Return [X, Y] of the center of cell containing provided text 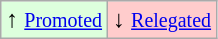
↑ Promoted [54, 20]
↓ Relegated [162, 20]
